Scan for the cell matching the given text and deliver its (x, y) coordinate at center. 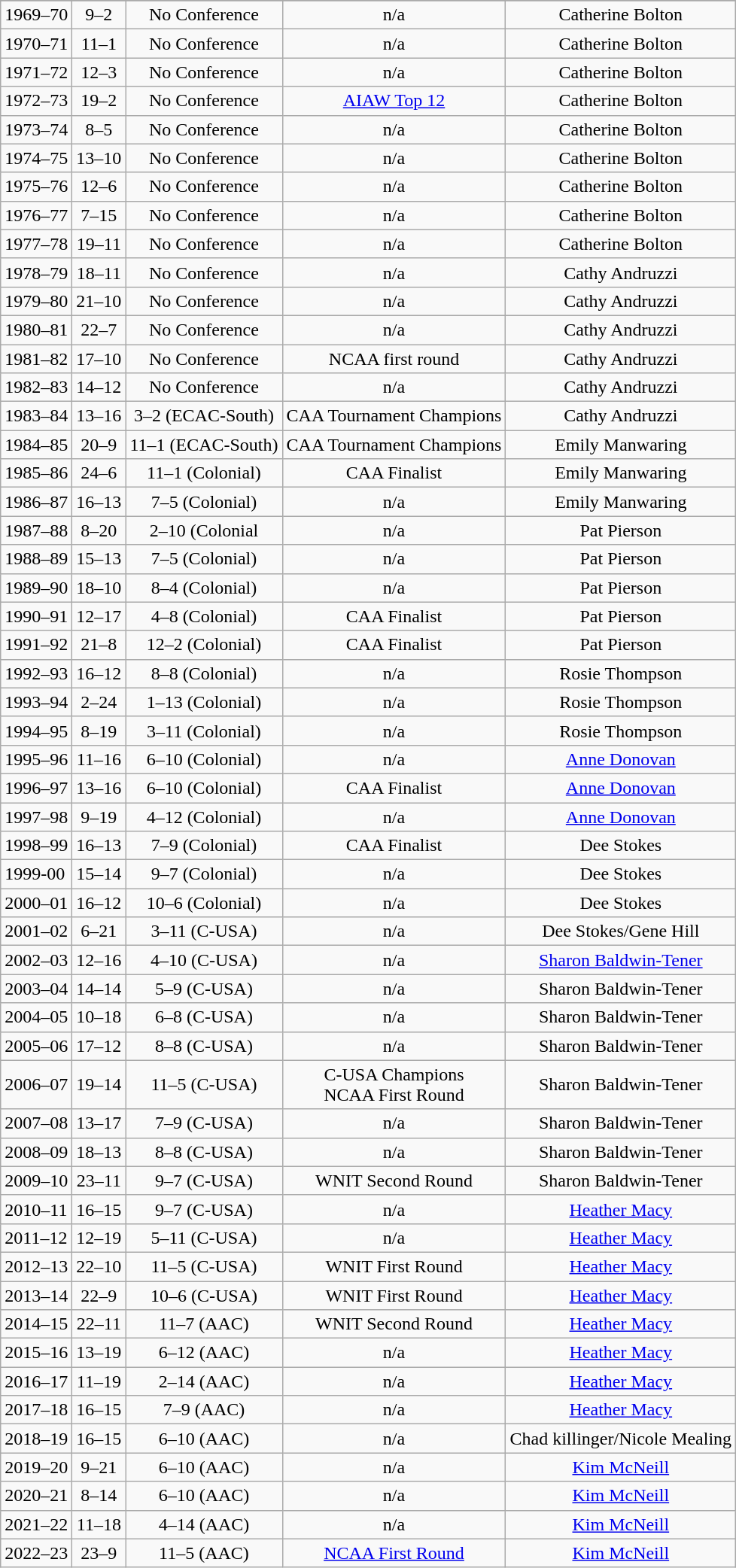
2004–05 (36, 1017)
1997–98 (36, 816)
2–14 (AAC) (204, 1381)
1971–72 (36, 72)
3–2 (ECAC-South) (204, 416)
2014–15 (36, 1324)
14–12 (99, 387)
2005–06 (36, 1046)
NCAA First Round (394, 1553)
1993–94 (36, 702)
10–18 (99, 1017)
22–10 (99, 1266)
13–19 (99, 1353)
4–8 (Colonial) (204, 616)
19–2 (99, 101)
11–18 (99, 1524)
2022–23 (36, 1553)
2007–08 (36, 1123)
1988–89 (36, 559)
1983–84 (36, 416)
2008–09 (36, 1152)
1985–86 (36, 473)
1996–97 (36, 788)
1974–75 (36, 158)
1970–71 (36, 44)
8–14 (99, 1496)
7–9 (C-USA) (204, 1123)
2013–14 (36, 1295)
6–12 (AAC) (204, 1353)
1995–96 (36, 759)
1994–95 (36, 731)
1991–92 (36, 645)
1990–91 (36, 616)
11–19 (99, 1381)
22–11 (99, 1324)
19–14 (99, 1085)
1982–83 (36, 387)
1978–79 (36, 272)
22–7 (99, 330)
1984–85 (36, 445)
2015–16 (36, 1353)
11–1 (Colonial) (204, 473)
C-USA ChampionsNCAA First Round (394, 1085)
2000–01 (36, 903)
1986–87 (36, 502)
4–12 (Colonial) (204, 816)
24–6 (99, 473)
3–11 (Colonial) (204, 731)
1972–73 (36, 101)
2006–07 (36, 1085)
2020–21 (36, 1496)
18–11 (99, 272)
1979–80 (36, 301)
2001–02 (36, 931)
22–9 (99, 1295)
1976–77 (36, 215)
1977–78 (36, 244)
19–11 (99, 244)
15–14 (99, 874)
12–2 (Colonial) (204, 645)
17–10 (99, 359)
2018–19 (36, 1439)
11–1 (99, 44)
1–13 (Colonial) (204, 702)
2016–17 (36, 1381)
20–9 (99, 445)
8–20 (99, 530)
10–6 (Colonial) (204, 903)
21–10 (99, 301)
11–16 (99, 759)
3–11 (C-USA) (204, 931)
Dee Stokes/Gene Hill (621, 931)
9–2 (99, 15)
7–15 (99, 215)
2010–11 (36, 1209)
1998–99 (36, 846)
4–10 (C-USA) (204, 960)
7–9 (AAC) (204, 1410)
6–8 (C-USA) (204, 1017)
23–11 (99, 1181)
9–21 (99, 1467)
11–1 (ECAC-South) (204, 445)
2021–22 (36, 1524)
10–6 (C-USA) (204, 1295)
7–9 (Colonial) (204, 846)
2003–04 (36, 989)
2–24 (99, 702)
2009–10 (36, 1181)
AIAW Top 12 (394, 101)
9–7 (Colonial) (204, 874)
1973–74 (36, 129)
2017–18 (36, 1410)
23–9 (99, 1553)
8–4 (Colonial) (204, 588)
1992–93 (36, 673)
12–6 (99, 187)
Chad killinger/Nicole Mealing (621, 1439)
5–9 (C-USA) (204, 989)
21–8 (99, 645)
12–16 (99, 960)
14–14 (99, 989)
18–13 (99, 1152)
8–8 (Colonial) (204, 673)
11–7 (AAC) (204, 1324)
1980–81 (36, 330)
5–11 (C-USA) (204, 1238)
NCAA first round (394, 359)
2–10 (Colonial (204, 530)
1999-00 (36, 874)
1987–88 (36, 530)
1989–90 (36, 588)
12–19 (99, 1238)
17–12 (99, 1046)
2019–20 (36, 1467)
8–19 (99, 731)
11–5 (AAC) (204, 1553)
2012–13 (36, 1266)
6–21 (99, 931)
12–17 (99, 616)
1981–82 (36, 359)
8–5 (99, 129)
13–17 (99, 1123)
13–10 (99, 158)
9–19 (99, 816)
1975–76 (36, 187)
12–3 (99, 72)
18–10 (99, 588)
2011–12 (36, 1238)
1969–70 (36, 15)
2002–03 (36, 960)
15–13 (99, 559)
4–14 (AAC) (204, 1524)
